Determine the [X, Y] coordinate at the center of the cell enclosing the given text.  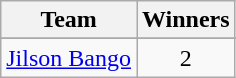
Team [69, 20]
Jilson Bango [69, 58]
2 [186, 58]
Winners [186, 20]
